Search for the cell housing the specified text and yield its [x, y] center coordinate. 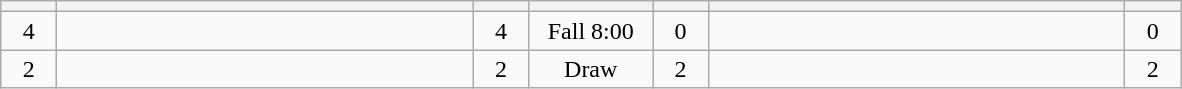
Draw [591, 69]
Fall 8:00 [591, 31]
